Provide the (x, y) coordinate of the cell's center where the given text is located.  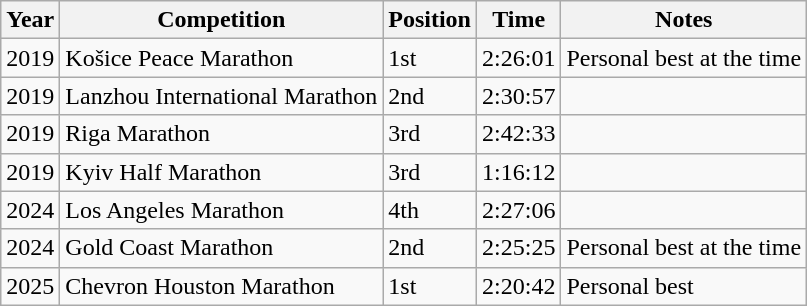
Lanzhou International Marathon (222, 96)
Los Angeles Marathon (222, 210)
Notes (684, 20)
Position (430, 20)
2:27:06 (519, 210)
2:26:01 (519, 58)
2:30:57 (519, 96)
Gold Coast Marathon (222, 248)
2025 (30, 286)
2:25:25 (519, 248)
Competition (222, 20)
2:20:42 (519, 286)
2:42:33 (519, 134)
1:16:12 (519, 172)
Košice Peace Marathon (222, 58)
Chevron Houston Marathon (222, 286)
Time (519, 20)
4th (430, 210)
Year (30, 20)
Kyiv Half Marathon (222, 172)
Personal best (684, 286)
Riga Marathon (222, 134)
